Search for the cell housing the specified text and yield its (x, y) center coordinate. 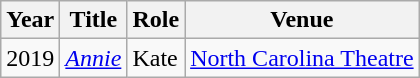
Role (156, 20)
Annie (94, 58)
Kate (156, 58)
Venue (302, 20)
North Carolina Theatre (302, 58)
Title (94, 20)
2019 (30, 58)
Year (30, 20)
